Scan for the cell matching the given text and deliver its [x, y] coordinate at center. 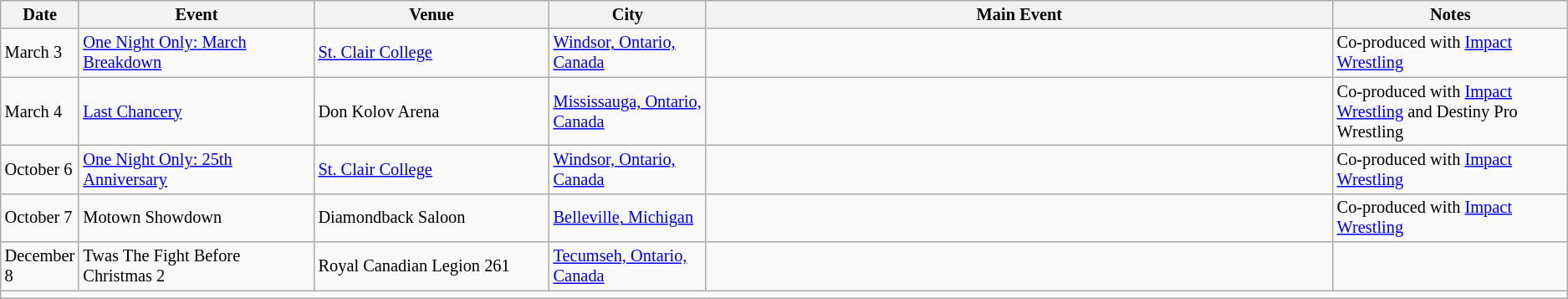
Main Event [1019, 14]
Twas The Fight Before Christmas 2 [196, 266]
Co-produced with Impact Wrestling and Destiny Pro Wrestling [1450, 111]
Date [40, 14]
Tecumseh, Ontario, Canada [627, 266]
Don Kolov Arena [432, 111]
Notes [1450, 14]
October 7 [40, 218]
City [627, 14]
December 8 [40, 266]
Belleville, Michigan [627, 218]
One Night Only: March Breakdown [196, 53]
Event [196, 14]
October 6 [40, 169]
Motown Showdown [196, 218]
Mississauga, Ontario, Canada [627, 111]
One Night Only: 25th Anniversary [196, 169]
Venue [432, 14]
Royal Canadian Legion 261 [432, 266]
Diamondback Saloon [432, 218]
Last Chancery [196, 111]
March 3 [40, 53]
March 4 [40, 111]
